Scan for the cell matching the given text and deliver its (X, Y) coordinate at center. 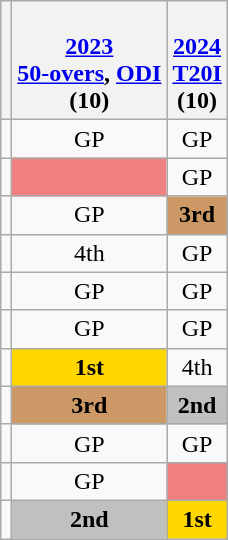
2024 T20I (10) (197, 60)
2023 50-overs, ODI (10) (90, 60)
